Pinpoint the cell where the given text exists, returning its [x, y] midpoint coordinate. 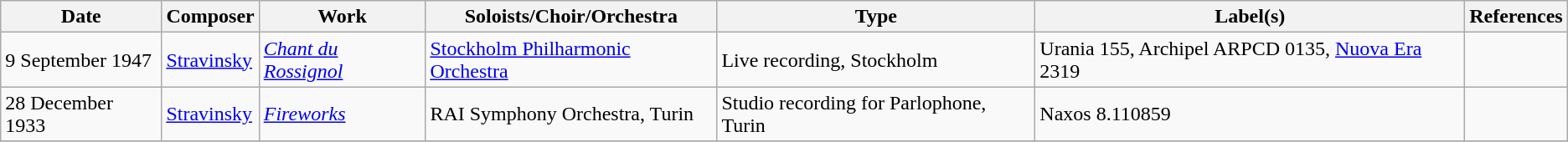
28 December 1933 [81, 114]
Fireworks [342, 114]
Live recording, Stockholm [876, 60]
Studio recording for Parlophone, Turin [876, 114]
Date [81, 17]
Composer [210, 17]
Work [342, 17]
References [1516, 17]
9 September 1947 [81, 60]
Type [876, 17]
Label(s) [1250, 17]
RAI Symphony Orchestra, Turin [571, 114]
Soloists/Choir/Orchestra [571, 17]
Urania 155, Archipel ARPCD 0135, Nuova Era 2319 [1250, 60]
Chant du Rossignol [342, 60]
Stockholm Philharmonic Orchestra [571, 60]
Naxos 8.110859 [1250, 114]
